Find where the given text appears and provide that cell's center as [x, y] coordinate. 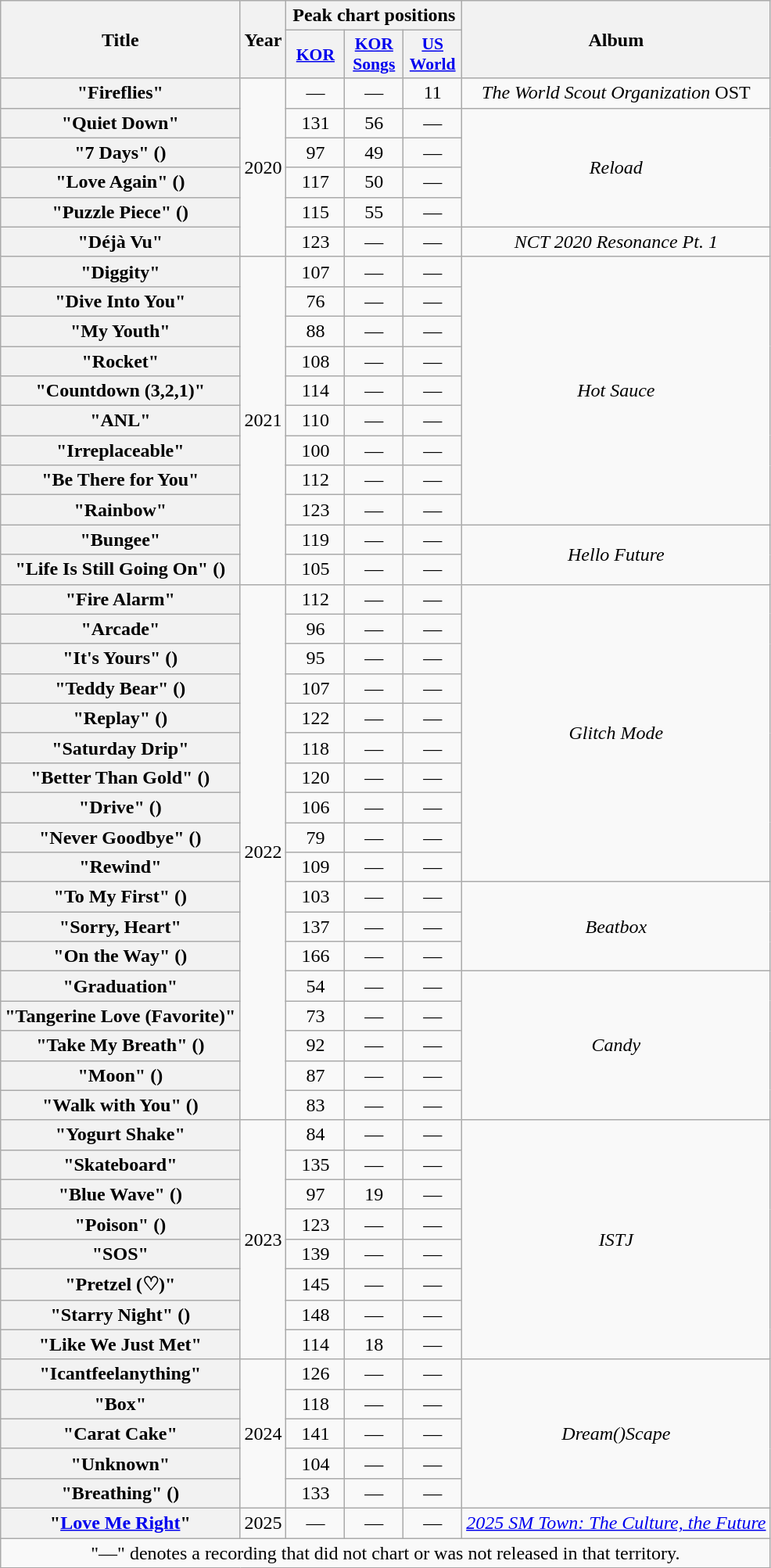
108 [316, 361]
"It's Yours" () [120, 658]
148 [316, 1315]
"Fireflies" [120, 93]
Reload [616, 167]
83 [316, 1105]
"Starry Night" () [120, 1315]
92 [316, 1046]
"Never Goodbye" () [120, 838]
Glitch Mode [616, 734]
96 [316, 629]
"Life Is Still Going On" () [120, 569]
145 [316, 1284]
103 [316, 897]
"Graduation" [120, 986]
135 [316, 1164]
"Déjà Vu" [120, 242]
"To My First" () [120, 897]
"Diggity" [120, 271]
Peak chart positions [374, 16]
Candy [616, 1046]
"Dive Into You" [120, 301]
"Poison" () [120, 1224]
"Like We Just Met" [120, 1344]
"Saturday Drip" [120, 748]
104 [316, 1463]
126 [316, 1374]
18 [374, 1344]
139 [316, 1254]
133 [316, 1493]
110 [316, 421]
"Yogurt Shake" [120, 1135]
79 [316, 838]
"Skateboard" [120, 1164]
"7 Days" () [120, 152]
166 [316, 956]
"Irreplaceable" [120, 450]
KOR [316, 55]
"Tangerine Love (Favorite)" [120, 1016]
"Countdown (3,2,1)" [120, 391]
100 [316, 450]
119 [316, 540]
"Love Again" () [120, 182]
"Carat Cake" [120, 1433]
Album [616, 39]
"Teddy Bear" () [120, 688]
11 [433, 93]
55 [374, 212]
141 [316, 1433]
Title [120, 39]
"Fire Alarm" [120, 599]
"Breathing" () [120, 1493]
"Bungee" [120, 540]
50 [374, 182]
"—" denotes a recording that did not chart or was not released in that territory. [385, 1552]
"Love Me Right" [120, 1523]
95 [316, 658]
NCT 2020 Resonance Pt. 1 [616, 242]
"SOS" [120, 1254]
"Blue Wave" () [120, 1194]
84 [316, 1135]
120 [316, 777]
"Drive" () [120, 807]
122 [316, 718]
Hello Future [616, 554]
The World Scout Organization OST [616, 93]
2021 [263, 421]
Year [263, 39]
Dream()Scape [616, 1433]
2025 [263, 1523]
"Box" [120, 1404]
2023 [263, 1240]
USWorld [433, 55]
49 [374, 152]
137 [316, 927]
73 [316, 1016]
117 [316, 182]
105 [316, 569]
"My Youth" [120, 331]
"Be There for You" [120, 480]
"Puzzle Piece" () [120, 212]
109 [316, 867]
"Better Than Gold" () [120, 777]
2020 [263, 167]
"Icantfeelanything" [120, 1374]
2024 [263, 1433]
19 [374, 1194]
"Rewind" [120, 867]
"Moon" () [120, 1075]
"ANL" [120, 421]
"Quiet Down" [120, 123]
"Walk with You" () [120, 1105]
"Replay" () [120, 718]
"On the Way" () [120, 956]
"Unknown" [120, 1463]
KORSongs [374, 55]
ISTJ [616, 1240]
87 [316, 1075]
Beatbox [616, 927]
"Rocket" [120, 361]
106 [316, 807]
"Take My Breath" () [120, 1046]
56 [374, 123]
Hot Sauce [616, 391]
2025 SM Town: The Culture, the Future [616, 1523]
76 [316, 301]
54 [316, 986]
"Sorry, Heart" [120, 927]
131 [316, 123]
115 [316, 212]
2022 [263, 852]
88 [316, 331]
"Pretzel (♡)" [120, 1284]
"Rainbow" [120, 510]
"Arcade" [120, 629]
